Scan for the cell matching the given text and deliver its [x, y] coordinate at center. 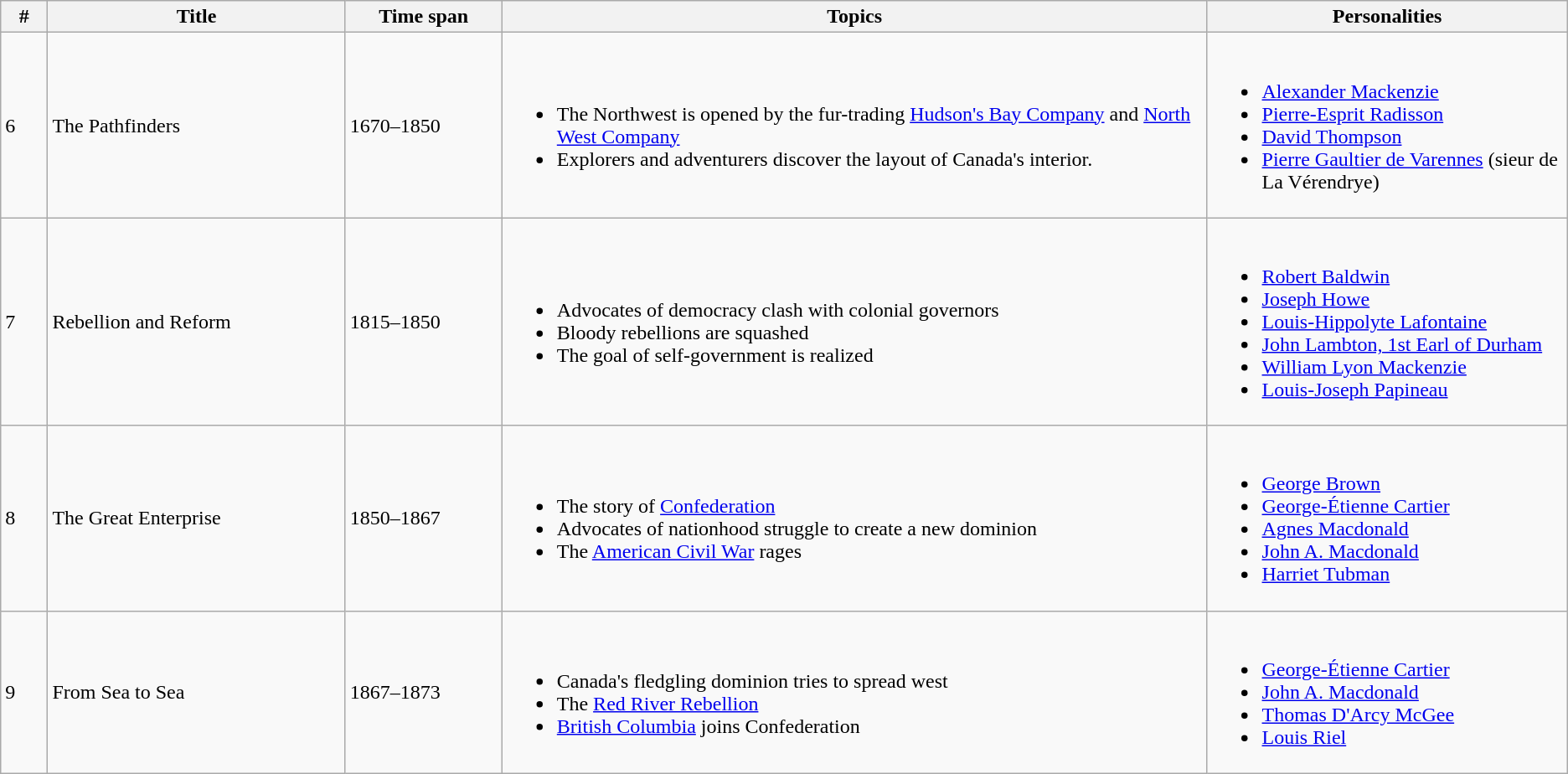
1867–1873 [424, 692]
Title [196, 17]
7 [24, 322]
Robert BaldwinJoseph HoweLouis-Hippolyte LafontaineJohn Lambton, 1st Earl of DurhamWilliam Lyon MackenzieLouis-Joseph Papineau [1387, 322]
Personalities [1387, 17]
# [24, 17]
The Great Enterprise [196, 518]
9 [24, 692]
1670–1850 [424, 126]
Time span [424, 17]
8 [24, 518]
Rebellion and Reform [196, 322]
Topics [854, 17]
Advocates of democracy clash with colonial governorsBloody rebellions are squashedThe goal of self-government is realized [854, 322]
1850–1867 [424, 518]
Alexander MackenziePierre-Esprit RadissonDavid ThompsonPierre Gaultier de Varennes (sieur de La Vérendrye) [1387, 126]
The story of ConfederationAdvocates of nationhood struggle to create a new dominionThe American Civil War rages [854, 518]
George BrownGeorge-Étienne CartierAgnes MacdonaldJohn A. MacdonaldHarriet Tubman [1387, 518]
1815–1850 [424, 322]
The Pathfinders [196, 126]
George-Étienne CartierJohn A. MacdonaldThomas D'Arcy McGeeLouis Riel [1387, 692]
From Sea to Sea [196, 692]
Canada's fledgling dominion tries to spread westThe Red River RebellionBritish Columbia joins Confederation [854, 692]
6 [24, 126]
